Search for the cell housing the specified text and yield its (x, y) center coordinate. 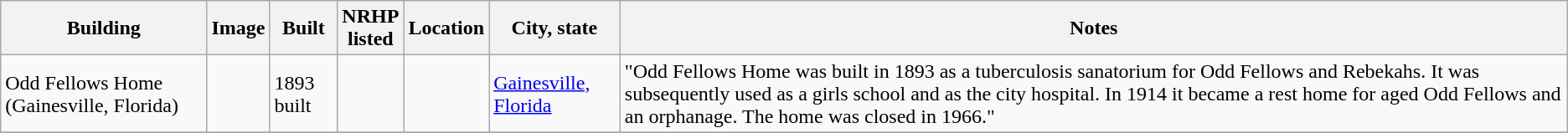
Built (303, 28)
City, state (554, 28)
Location (446, 28)
Building (104, 28)
Image (238, 28)
Notes (1094, 28)
Gainesville, Florida (554, 94)
NRHPlisted (370, 28)
1893 built (303, 94)
Odd Fellows Home (Gainesville, Florida) (104, 94)
